Scan for the cell matching the given text and deliver its (X, Y) coordinate at center. 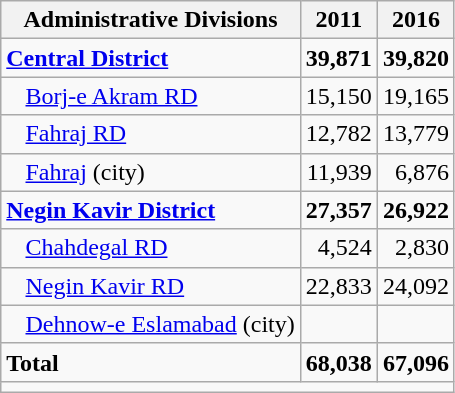
Central District (151, 58)
Negin Kavir RD (151, 286)
27,357 (338, 210)
2011 (338, 20)
4,524 (338, 248)
67,096 (416, 362)
Negin Kavir District (151, 210)
12,782 (338, 134)
Fahraj (city) (151, 172)
39,871 (338, 58)
6,876 (416, 172)
15,150 (338, 96)
24,092 (416, 286)
26,922 (416, 210)
Fahraj RD (151, 134)
Dehnow-e Eslamabad (city) (151, 324)
19,165 (416, 96)
Chahdegal RD (151, 248)
Total (151, 362)
39,820 (416, 58)
11,939 (338, 172)
2016 (416, 20)
22,833 (338, 286)
68,038 (338, 362)
Administrative Divisions (151, 20)
Borj-e Akram RD (151, 96)
13,779 (416, 134)
2,830 (416, 248)
